Pinpoint the cell where the given text exists, returning its [x, y] midpoint coordinate. 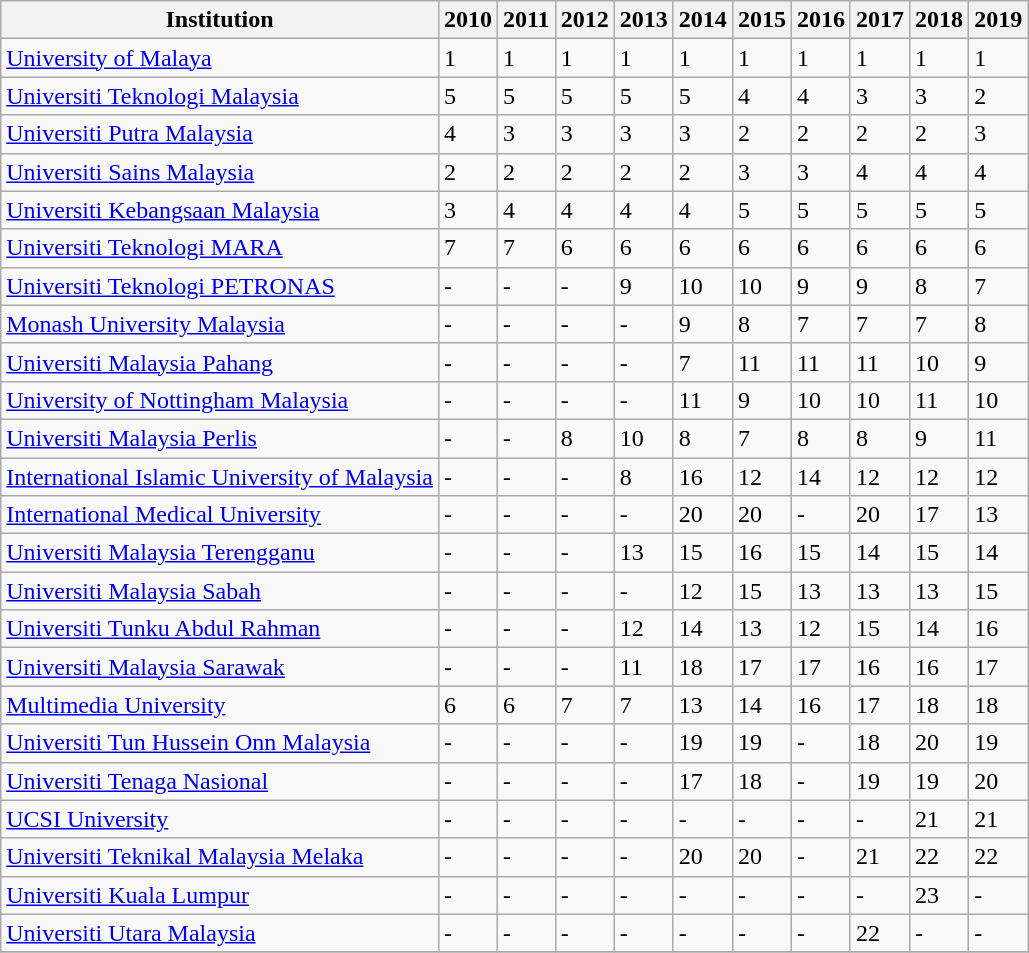
2018 [940, 20]
Universiti Sains Malaysia [220, 172]
Universiti Tenaga Nasional [220, 781]
Universiti Teknologi Malaysia [220, 96]
University of Malaya [220, 58]
Universiti Tunku Abdul Rahman [220, 629]
2010 [468, 20]
2019 [998, 20]
Universiti Teknikal Malaysia Melaka [220, 857]
Universiti Malaysia Terengganu [220, 553]
2015 [762, 20]
Universiti Kebangsaan Malaysia [220, 210]
2011 [526, 20]
Universiti Teknologi PETRONAS [220, 286]
Universiti Malaysia Sabah [220, 591]
Universiti Utara Malaysia [220, 933]
2013 [644, 20]
2014 [702, 20]
UCSI University [220, 819]
Universiti Malaysia Perlis [220, 438]
Universiti Malaysia Sarawak [220, 667]
2012 [584, 20]
2016 [820, 20]
23 [940, 895]
Universiti Teknologi MARA [220, 248]
Universiti Tun Hussein Onn Malaysia [220, 743]
University of Nottingham Malaysia [220, 400]
Universiti Kuala Lumpur [220, 895]
International Medical University [220, 515]
2017 [880, 20]
Multimedia University [220, 705]
Universiti Malaysia Pahang [220, 362]
Institution [220, 20]
International Islamic University of Malaysia [220, 477]
Universiti Putra Malaysia [220, 134]
Monash University Malaysia [220, 324]
